For the text-containing cell, return its midpoint in (X, Y) coordinate format. 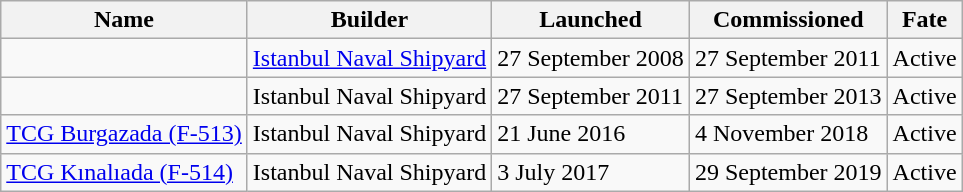
21 June 2016 (591, 134)
Fate (924, 20)
Name (124, 20)
Commissioned (788, 20)
27 September 2013 (788, 96)
Builder (369, 20)
TCG Kınalıada (F-514) (124, 172)
3 July 2017 (591, 172)
Launched (591, 20)
27 September 2008 (591, 58)
4 November 2018 (788, 134)
TCG Burgazada (F-513) (124, 134)
29 September 2019 (788, 172)
